Detect which cell encompasses the target text, then output its [X, Y] center coordinate. 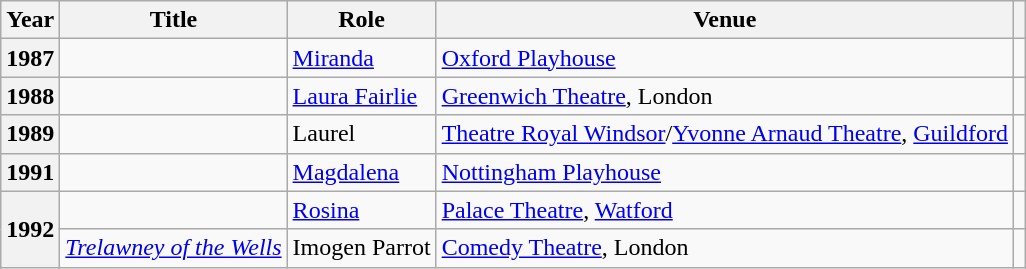
Title [174, 20]
1991 [30, 172]
Greenwich Theatre, London [724, 96]
Palace Theatre, Watford [724, 210]
Laura Fairlie [362, 96]
Laurel [362, 134]
Miranda [362, 58]
Theatre Royal Windsor/Yvonne Arnaud Theatre, Guildford [724, 134]
Nottingham Playhouse [724, 172]
Venue [724, 20]
Year [30, 20]
1992 [30, 229]
1987 [30, 58]
Comedy Theatre, London [724, 248]
Oxford Playhouse [724, 58]
Trelawney of the Wells [174, 248]
1989 [30, 134]
Role [362, 20]
Magdalena [362, 172]
Rosina [362, 210]
1988 [30, 96]
Imogen Parrot [362, 248]
